From the cell containing the given text, extract its center point as [x, y] coordinate. 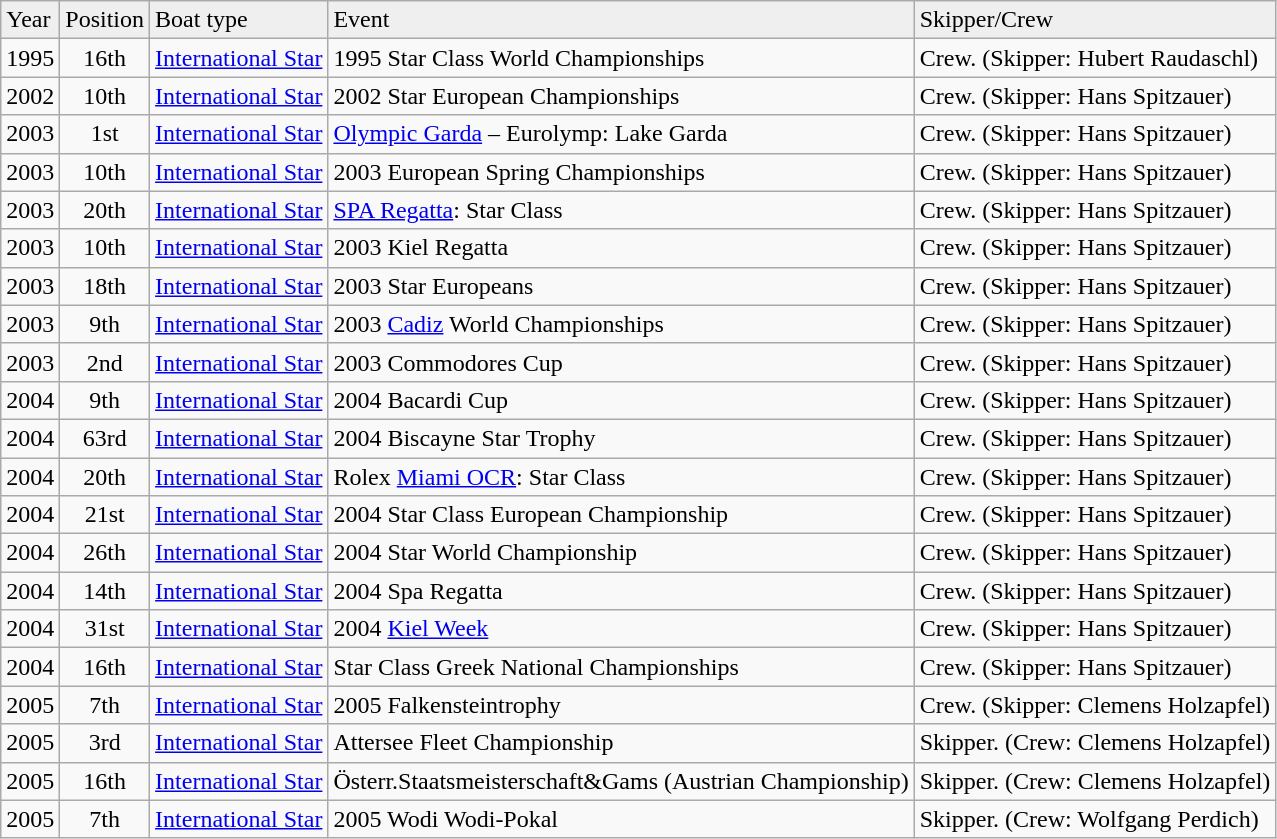
2005 Wodi Wodi-Pokal [621, 819]
2005 Falkensteintrophy [621, 705]
Star Class Greek National Championships [621, 667]
2004 Bacardi Cup [621, 400]
21st [105, 515]
31st [105, 629]
18th [105, 286]
Year [30, 20]
63rd [105, 438]
Crew. (Skipper: Hubert Raudaschl) [1095, 58]
26th [105, 553]
2002 [30, 96]
SPA Regatta: Star Class [621, 210]
2004 Biscayne Star Trophy [621, 438]
Skipper. (Crew: Wolfgang Perdich) [1095, 819]
2004 Star Class European Championship [621, 515]
1995 Star Class World Championships [621, 58]
2003 Commodores Cup [621, 362]
2003 Cadiz World Championships [621, 324]
1995 [30, 58]
Event [621, 20]
1st [105, 134]
2nd [105, 362]
Österr.Staatsmeisterschaft&Gams (Austrian Championship) [621, 781]
Crew. (Skipper: Clemens Holzapfel) [1095, 705]
Attersee Fleet Championship [621, 743]
2003 Star Europeans [621, 286]
Skipper/Crew [1095, 20]
2003 Kiel Regatta [621, 248]
3rd [105, 743]
Position [105, 20]
2004 Star World Championship [621, 553]
2003 European Spring Championships [621, 172]
Boat type [239, 20]
Rolex Miami OCR: Star Class [621, 477]
2004 Kiel Week [621, 629]
2004 Spa Regatta [621, 591]
14th [105, 591]
2002 Star European Championships [621, 96]
Olympic Garda – Eurolymp: Lake Garda [621, 134]
